From the cell containing the given text, extract its center point as [x, y] coordinate. 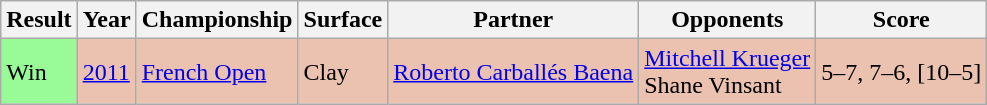
Roberto Carballés Baena [514, 72]
Opponents [728, 20]
Result [39, 20]
Clay [343, 72]
Mitchell Krueger Shane Vinsant [728, 72]
Surface [343, 20]
Win [39, 72]
Championship [217, 20]
Partner [514, 20]
2011 [106, 72]
5–7, 7–6, [10–5] [902, 72]
Score [902, 20]
Year [106, 20]
French Open [217, 72]
